Detect which cell encompasses the target text, then output its (X, Y) center coordinate. 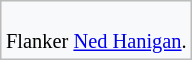
Flanker Ned Hanigan. (96, 30)
